Capture the cell that displays the provided text and extract its [X, Y] central coordinate. 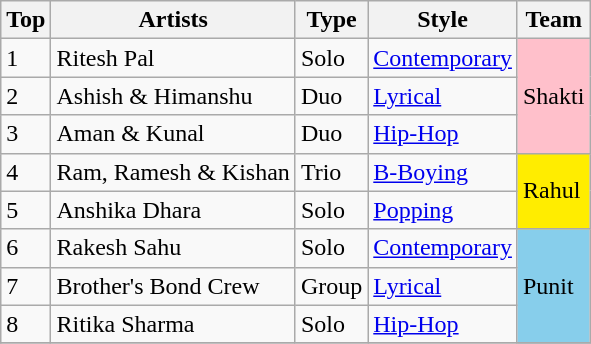
5 [26, 210]
Artists [173, 20]
Group [331, 286]
Rahul [553, 191]
Ritesh Pal [173, 58]
4 [26, 172]
2 [26, 96]
3 [26, 134]
Ram, Ramesh & Kishan [173, 172]
Anshika Dhara [173, 210]
Top [26, 20]
B-Boying [443, 172]
8 [26, 324]
Ritika Sharma [173, 324]
Aman & Kunal [173, 134]
Shakti [553, 96]
Popping [443, 210]
Type [331, 20]
Brother's Bond Crew [173, 286]
Team [553, 20]
Trio [331, 172]
Rakesh Sahu [173, 248]
Ashish & Himanshu [173, 96]
7 [26, 286]
Punit [553, 286]
1 [26, 58]
Style [443, 20]
6 [26, 248]
